Identify which cell holds the provided text, then report its (x, y) central coordinate. 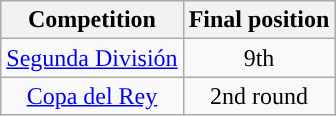
Final position (259, 20)
Segunda División (92, 58)
Competition (92, 20)
2nd round (259, 96)
9th (259, 58)
Copa del Rey (92, 96)
